Output the (x, y) coordinate of the center of the cell containing the given text.  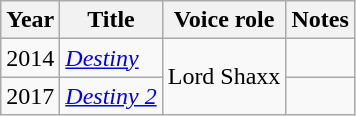
Voice role (224, 20)
2017 (30, 96)
Title (111, 20)
Destiny (111, 58)
Notes (320, 20)
Year (30, 20)
Lord Shaxx (224, 77)
2014 (30, 58)
Destiny 2 (111, 96)
